Pinpoint the cell where the given text exists, returning its (x, y) midpoint coordinate. 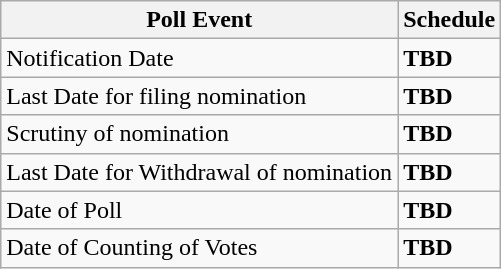
Last Date for filing nomination (200, 96)
Date of Counting of Votes (200, 248)
Last Date for Withdrawal of nomination (200, 172)
Schedule (450, 20)
Notification Date (200, 58)
Date of Poll (200, 210)
Scrutiny of nomination (200, 134)
Poll Event (200, 20)
